From the cell containing the given text, extract its center point as [x, y] coordinate. 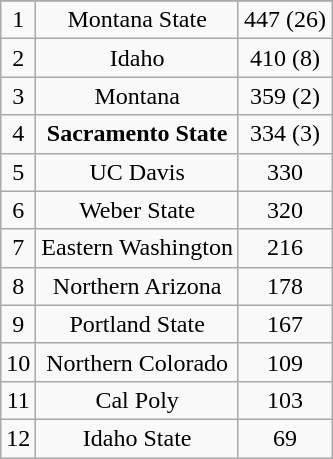
320 [284, 210]
5 [18, 172]
Idaho [138, 58]
330 [284, 172]
447 (26) [284, 20]
4 [18, 134]
334 (3) [284, 134]
12 [18, 438]
Eastern Washington [138, 248]
Cal Poly [138, 400]
410 (8) [284, 58]
9 [18, 324]
3 [18, 96]
Sacramento State [138, 134]
Idaho State [138, 438]
216 [284, 248]
Northern Arizona [138, 286]
103 [284, 400]
69 [284, 438]
6 [18, 210]
Weber State [138, 210]
109 [284, 362]
Portland State [138, 324]
178 [284, 286]
167 [284, 324]
359 (2) [284, 96]
Montana State [138, 20]
11 [18, 400]
1 [18, 20]
Montana [138, 96]
Northern Colorado [138, 362]
UC Davis [138, 172]
2 [18, 58]
8 [18, 286]
10 [18, 362]
7 [18, 248]
